Pinpoint the cell where the given text exists, returning its [x, y] midpoint coordinate. 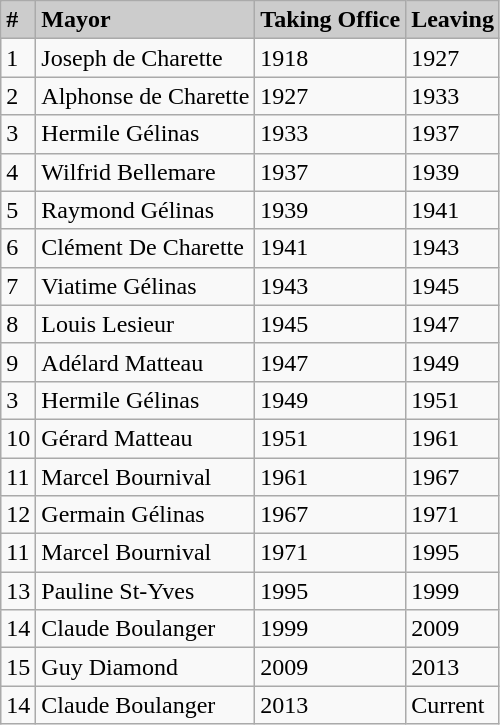
Mayor [146, 20]
Clément De Charette [146, 248]
9 [18, 362]
Leaving [453, 20]
5 [18, 210]
2 [18, 96]
Joseph de Charette [146, 58]
Raymond Gélinas [146, 210]
13 [18, 591]
# [18, 20]
Viatime Gélinas [146, 286]
12 [18, 515]
Wilfrid Bellemare [146, 172]
7 [18, 286]
15 [18, 667]
Taking Office [330, 20]
Gérard Matteau [146, 438]
1918 [330, 58]
Current [453, 705]
1 [18, 58]
Germain Gélinas [146, 515]
6 [18, 248]
10 [18, 438]
Alphonse de Charette [146, 96]
Pauline St-Yves [146, 591]
Adélard Matteau [146, 362]
8 [18, 324]
Louis Lesieur [146, 324]
4 [18, 172]
Guy Diamond [146, 667]
